Find where the given text appears and provide that cell's center as (X, Y) coordinate. 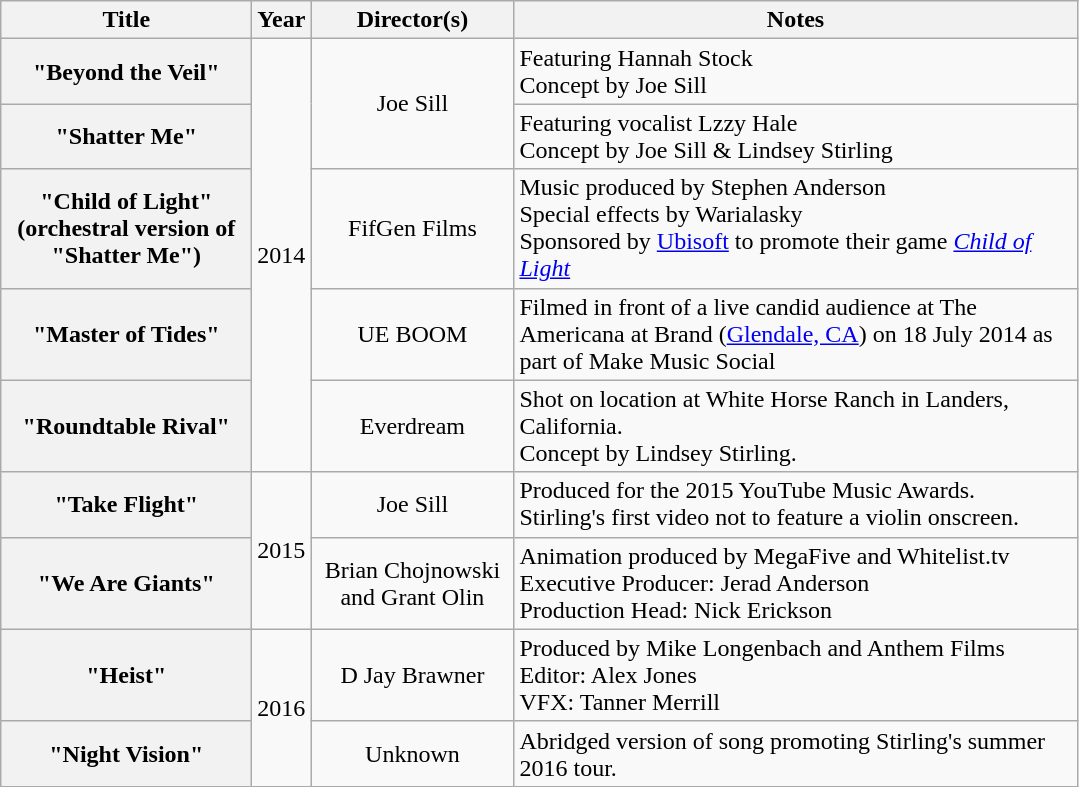
Featuring Hannah StockConcept by Joe Sill (796, 72)
Music produced by Stephen AndersonSpecial effects by WarialaskySponsored by Ubisoft to promote their game Child of Light (796, 228)
Filmed in front of a live candid audience at The Americana at Brand (Glendale, CA) on 18 July 2014 as part of Make Music Social (796, 334)
Featuring vocalist Lzzy HaleConcept by Joe Sill & Lindsey Stirling (796, 136)
"We Are Giants" (126, 583)
Produced for the 2015 YouTube Music Awards. Stirling's first video not to feature a violin onscreen. (796, 504)
Year (282, 20)
"Master of Tides" (126, 334)
Animation produced by MegaFive and Whitelist.tv Executive Producer: Jerad Anderson Production Head: Nick Erickson (796, 583)
"Night Vision" (126, 754)
2015 (282, 550)
"Shatter Me" (126, 136)
Produced by Mike Longenbach and Anthem Films Editor: Alex Jones VFX: Tanner Merrill (796, 675)
FifGen Films (412, 228)
Unknown (412, 754)
D Jay Brawner (412, 675)
Brian Chojnowski and Grant Olin (412, 583)
Title (126, 20)
"Beyond the Veil" (126, 72)
"Heist" (126, 675)
"Take Flight" (126, 504)
2016 (282, 708)
Director(s) (412, 20)
Notes (796, 20)
2014 (282, 256)
Shot on location at White Horse Ranch in Landers, California. Concept by Lindsey Stirling. (796, 426)
"Roundtable Rival" (126, 426)
Everdream (412, 426)
Abridged version of song promoting Stirling's summer 2016 tour. (796, 754)
UE BOOM (412, 334)
"Child of Light" (orchestral version of "Shatter Me") (126, 228)
